Locate the cell with the specified text and output its (x, y) center coordinate. 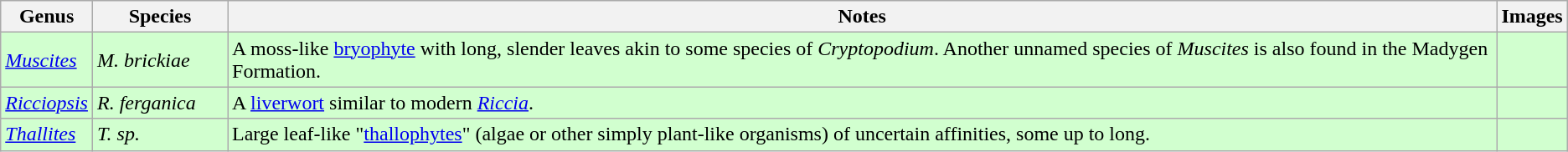
Notes (863, 17)
Thallites (47, 134)
R. ferganica (159, 103)
T. sp. (159, 134)
Images (1532, 17)
A liverwort similar to modern Riccia. (863, 103)
Ricciopsis (47, 103)
M. brickiae (159, 60)
Muscites (47, 60)
Genus (47, 17)
Large leaf-like "thallophytes" (algae or other simply plant-like organisms) of uncertain affinities, some up to long. (863, 134)
Species (159, 17)
